Extract the [X, Y] coordinate from the center of the cell holding the provided text.  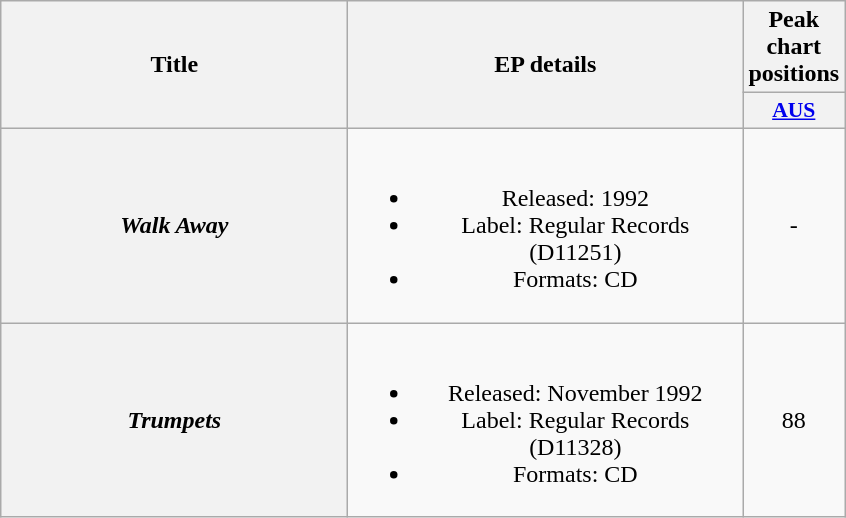
AUS [794, 111]
Trumpets [174, 419]
Walk Away [174, 225]
Released: 1992Label: Regular Records (D11251)Formats: CD [546, 225]
Released: November 1992Label: Regular Records (D11328)Formats: CD [546, 419]
Title [174, 65]
EP details [546, 65]
- [794, 225]
88 [794, 419]
Peak chart positions [794, 47]
